Return the [x, y] coordinate for the center point of the cell that contains the specified text.  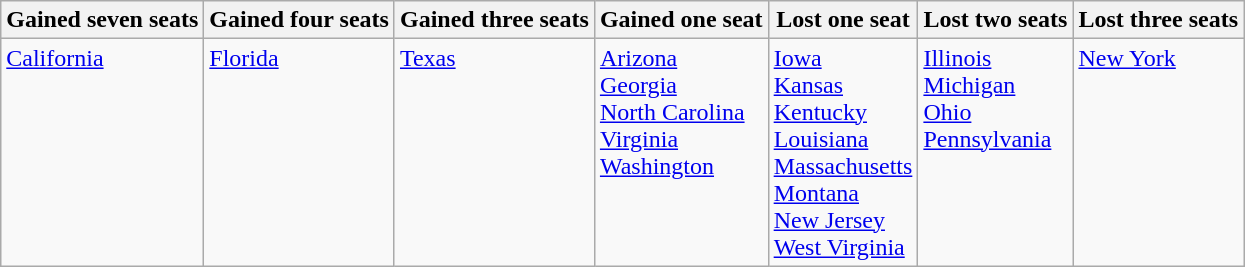
ArizonaGeorgiaNorth CarolinaVirginiaWashington [681, 152]
Gained three seats [494, 20]
Texas [494, 152]
Gained four seats [300, 20]
Lost one seat [843, 20]
Lost three seats [1158, 20]
IllinoisMichiganOhioPennsylvania [996, 152]
California [102, 152]
Lost two seats [996, 20]
New York [1158, 152]
Gained seven seats [102, 20]
IowaKansasKentuckyLouisianaMassachusettsMontanaNew JerseyWest Virginia [843, 152]
Florida [300, 152]
Gained one seat [681, 20]
